Output the [x, y] coordinate of the center of the cell containing the given text.  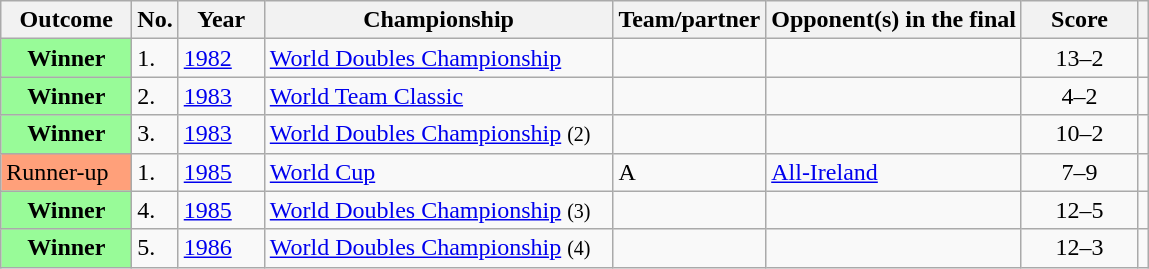
A [690, 172]
Score [1079, 20]
No. [155, 20]
4. [155, 210]
Outcome [66, 20]
2. [155, 96]
World Doubles Championship [438, 58]
World Cup [438, 172]
World Team Classic [438, 96]
Year [221, 20]
13–2 [1079, 58]
3. [155, 134]
Opponent(s) in the final [894, 20]
1982 [221, 58]
12–3 [1079, 248]
10–2 [1079, 134]
World Doubles Championship (2) [438, 134]
4–2 [1079, 96]
5. [155, 248]
Team/partner [690, 20]
7–9 [1079, 172]
Runner-up [66, 172]
All-Ireland [894, 172]
12–5 [1079, 210]
World Doubles Championship (3) [438, 210]
1986 [221, 248]
World Doubles Championship (4) [438, 248]
Championship [438, 20]
